Search for the cell housing the specified text and yield its [x, y] center coordinate. 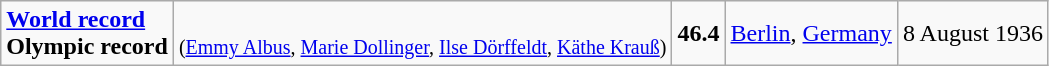
(Emmy Albus, Marie Dollinger, Ilse Dörffeldt, Käthe Krauß) [422, 34]
46.4 [698, 34]
World recordOlympic record [88, 34]
8 August 1936 [972, 34]
Berlin, Germany [811, 34]
